Return the [x, y] coordinate for the center point of the cell that contains the specified text.  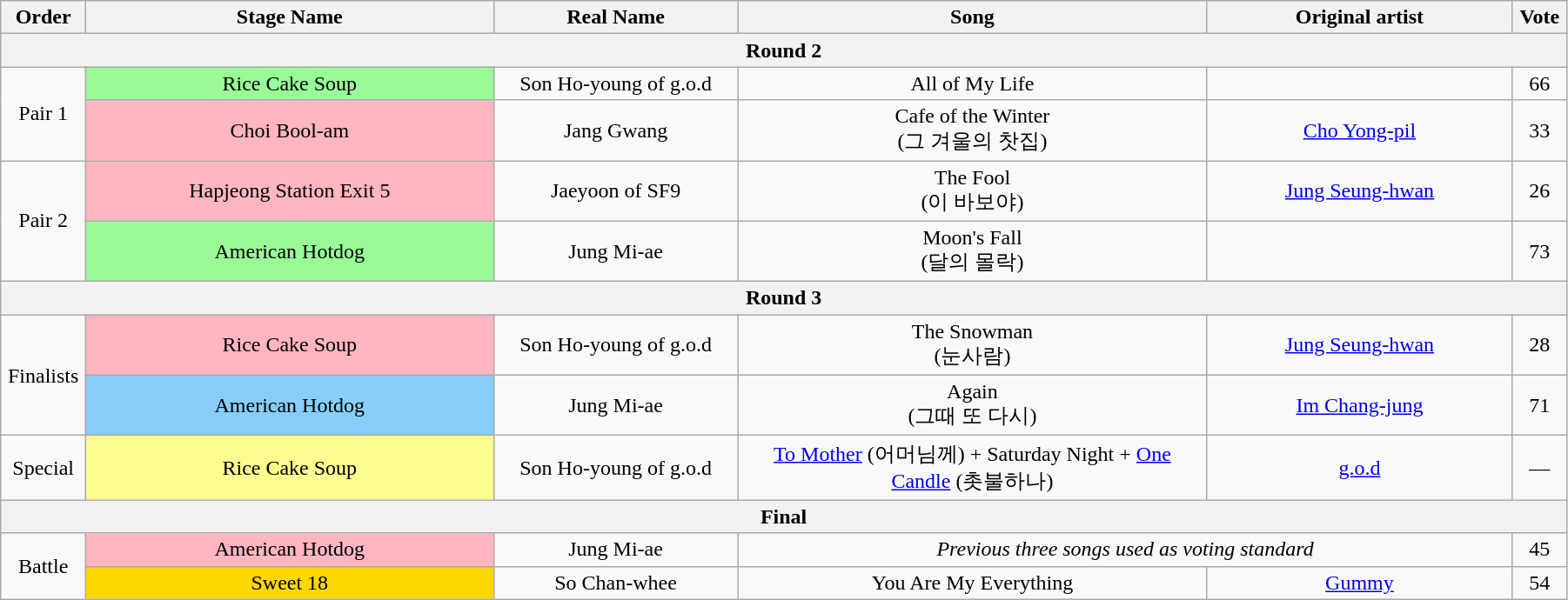
33 [1539, 130]
Vote [1539, 17]
The Snowman(눈사람) [973, 345]
Previous three songs used as voting standard [1125, 550]
73 [1539, 251]
Moon's Fall(달의 몰락) [973, 251]
So Chan-whee [616, 583]
Im Chang-jung [1359, 405]
Gummy [1359, 583]
71 [1539, 405]
Hapjeong Station Exit 5 [290, 190]
Sweet 18 [290, 583]
Again(그때 또 다시) [973, 405]
You Are My Everything [973, 583]
Final [784, 517]
Real Name [616, 17]
Jang Gwang [616, 130]
All of My Life [973, 83]
26 [1539, 190]
— [1539, 468]
Battle [44, 566]
g.o.d [1359, 468]
Choi Bool-am [290, 130]
Cafe of the Winter(그 겨울의 찻집) [973, 130]
Round 3 [784, 298]
The Fool(이 바보야) [973, 190]
To Mother (어머님께) + Saturday Night + One Candle (촛불하나) [973, 468]
Round 2 [784, 50]
Song [973, 17]
28 [1539, 345]
Pair 1 [44, 114]
Original artist [1359, 17]
Jaeyoon of SF9 [616, 190]
Special [44, 468]
66 [1539, 83]
Order [44, 17]
54 [1539, 583]
Stage Name [290, 17]
Finalists [44, 376]
45 [1539, 550]
Cho Yong-pil [1359, 130]
Pair 2 [44, 221]
